Extract the [x, y] coordinate from the center of the cell holding the provided text.  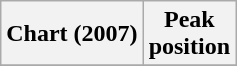
Peakposition [189, 34]
Chart (2007) [72, 34]
